Locate the cell with the specified text and output its [x, y] center coordinate. 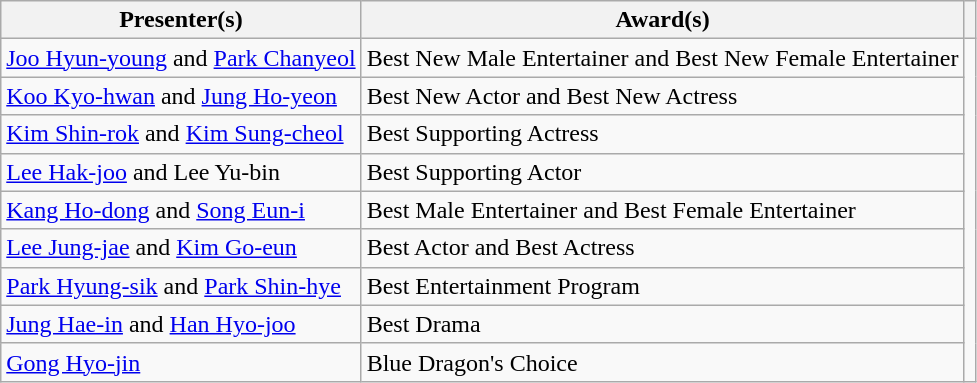
Kim Shin-rok and Kim Sung-cheol [181, 134]
Award(s) [662, 20]
Best Actor and Best Actress [662, 248]
Lee Hak-joo and Lee Yu-bin [181, 172]
Koo Kyo-hwan and Jung Ho-yeon [181, 96]
Jung Hae-in and Han Hyo-joo [181, 324]
Best New Male Entertainer and Best New Female Entertainer [662, 58]
Best Male Entertainer and Best Female Entertainer [662, 210]
Lee Jung-jae and Kim Go-eun [181, 248]
Presenter(s) [181, 20]
Gong Hyo-jin [181, 362]
Park Hyung-sik and Park Shin-hye [181, 286]
Joo Hyun-young and Park Chanyeol [181, 58]
Best Drama [662, 324]
Best Entertainment Program [662, 286]
Best Supporting Actor [662, 172]
Blue Dragon's Choice [662, 362]
Best Supporting Actress [662, 134]
Best New Actor and Best New Actress [662, 96]
Kang Ho-dong and Song Eun-i [181, 210]
